Extract the [x, y] coordinate from the center of the cell holding the provided text.  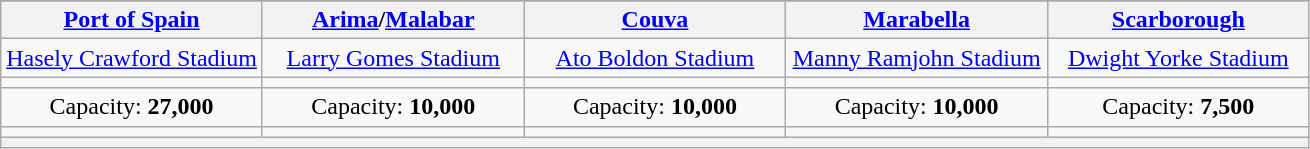
Larry Gomes Stadium [393, 58]
Manny Ramjohn Stadium [917, 58]
Dwight Yorke Stadium [1178, 58]
Couva [655, 20]
Capacity: 7,500 [1178, 107]
Scarborough [1178, 20]
Arima/Malabar [393, 20]
Hasely Crawford Stadium [132, 58]
Ato Boldon Stadium [655, 58]
Marabella [917, 20]
Capacity: 27,000 [132, 107]
Port of Spain [132, 20]
